From the cell containing the given text, extract its center point as (X, Y) coordinate. 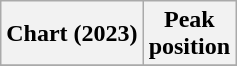
Peakposition (189, 34)
Chart (2023) (72, 34)
